Determine the (X, Y) coordinate at the center of the cell enclosing the given text.  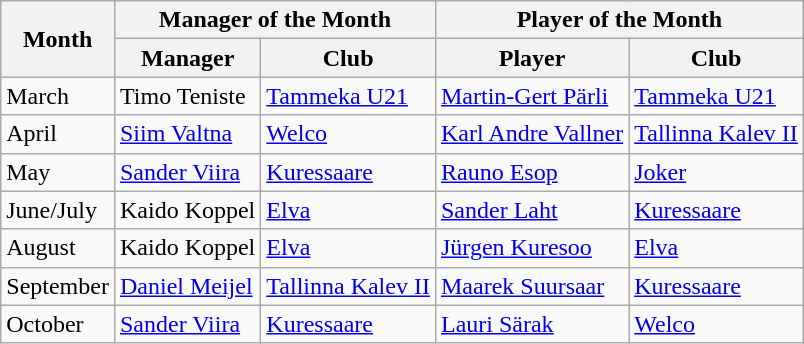
October (58, 324)
August (58, 248)
May (58, 172)
Rauno Esop (532, 172)
Jürgen Kuresoo (532, 248)
Lauri Särak (532, 324)
Timo Teniste (187, 96)
June/July (58, 210)
Daniel Meijel (187, 286)
September (58, 286)
Month (58, 39)
Karl Andre Vallner (532, 134)
Manager of the Month (274, 20)
Player of the Month (619, 20)
Maarek Suursaar (532, 286)
Manager (187, 58)
Player (532, 58)
Siim Valtna (187, 134)
Sander Laht (532, 210)
March (58, 96)
Joker (716, 172)
Martin-Gert Pärli (532, 96)
April (58, 134)
